Detect which cell encompasses the target text, then output its [x, y] center coordinate. 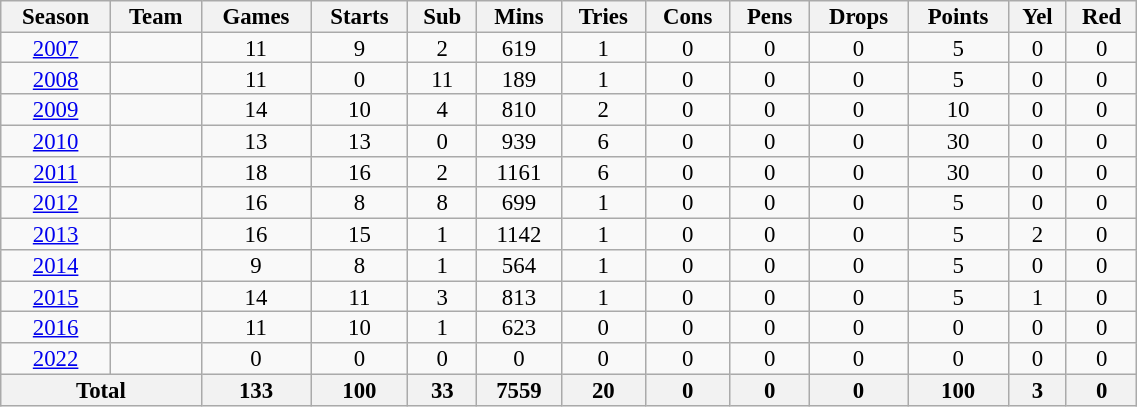
2016 [56, 328]
2010 [56, 140]
Pens [770, 16]
1161 [520, 172]
15 [360, 234]
939 [520, 140]
Points [958, 16]
20 [603, 390]
810 [520, 110]
Tries [603, 16]
623 [520, 328]
Sub [442, 16]
2013 [56, 234]
Games [256, 16]
189 [520, 78]
Starts [360, 16]
133 [256, 390]
564 [520, 266]
2012 [56, 204]
Cons [688, 16]
2022 [56, 358]
813 [520, 296]
Red [1101, 16]
2015 [56, 296]
2009 [56, 110]
18 [256, 172]
Team [156, 16]
Total [101, 390]
2011 [56, 172]
Drops [858, 16]
619 [520, 48]
2007 [56, 48]
699 [520, 204]
Season [56, 16]
Mins [520, 16]
4 [442, 110]
2008 [56, 78]
7559 [520, 390]
Yel [1037, 16]
1142 [520, 234]
2014 [56, 266]
33 [442, 390]
